From the cell containing the given text, extract its center point as (x, y) coordinate. 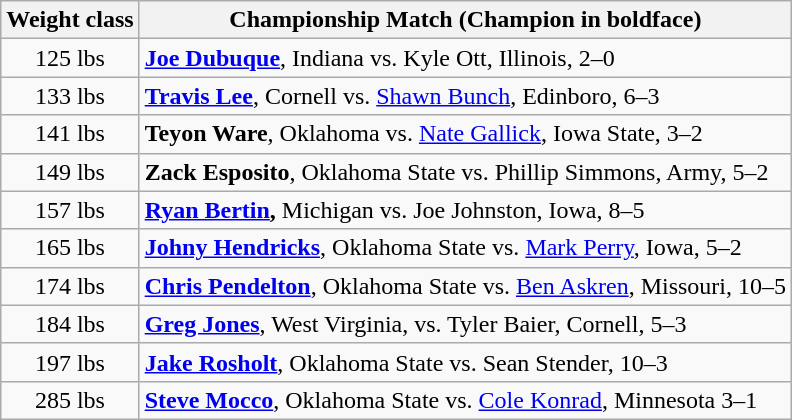
165 lbs (70, 248)
Zack Esposito, Oklahoma State vs. Phillip Simmons, Army, 5–2 (465, 172)
174 lbs (70, 286)
Chris Pendelton, Oklahoma State vs. Ben Askren, Missouri, 10–5 (465, 286)
Jake Rosholt, Oklahoma State vs. Sean Stender, 10–3 (465, 362)
285 lbs (70, 400)
197 lbs (70, 362)
184 lbs (70, 324)
Travis Lee, Cornell vs. Shawn Bunch, Edinboro, 6–3 (465, 96)
Steve Mocco, Oklahoma State vs. Cole Konrad, Minnesota 3–1 (465, 400)
157 lbs (70, 210)
Teyon Ware, Oklahoma vs. Nate Gallick, Iowa State, 3–2 (465, 134)
Johny Hendricks, Oklahoma State vs. Mark Perry, Iowa, 5–2 (465, 248)
133 lbs (70, 96)
125 lbs (70, 58)
Greg Jones, West Virginia, vs. Tyler Baier, Cornell, 5–3 (465, 324)
149 lbs (70, 172)
141 lbs (70, 134)
Weight class (70, 20)
Ryan Bertin, Michigan vs. Joe Johnston, Iowa, 8–5 (465, 210)
Championship Match (Champion in boldface) (465, 20)
Joe Dubuque, Indiana vs. Kyle Ott, Illinois, 2–0 (465, 58)
